Locate the cell with the specified text and output its (X, Y) center coordinate. 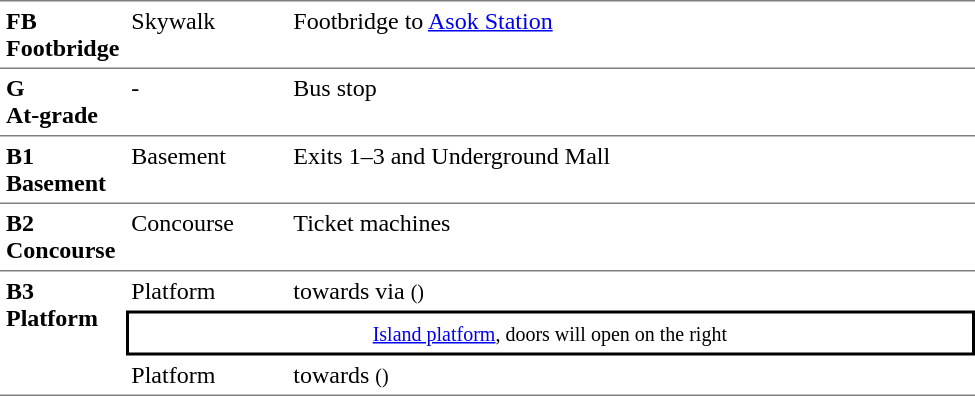
- (206, 103)
towards via () (630, 292)
Bus stop (630, 103)
Footbridge to Asok Station (630, 34)
GAt-grade (62, 103)
Basement (206, 170)
B1Basement (62, 170)
Skywalk (206, 34)
towards () (630, 376)
FBFootbridge (62, 34)
B2Concourse (62, 238)
Exits 1–3 and Underground Mall (630, 170)
Island platform, doors will open on the right (550, 332)
Ticket machines (630, 238)
B3Platform (62, 334)
Concourse (206, 238)
